Return (X, Y) of the center of cell containing provided text 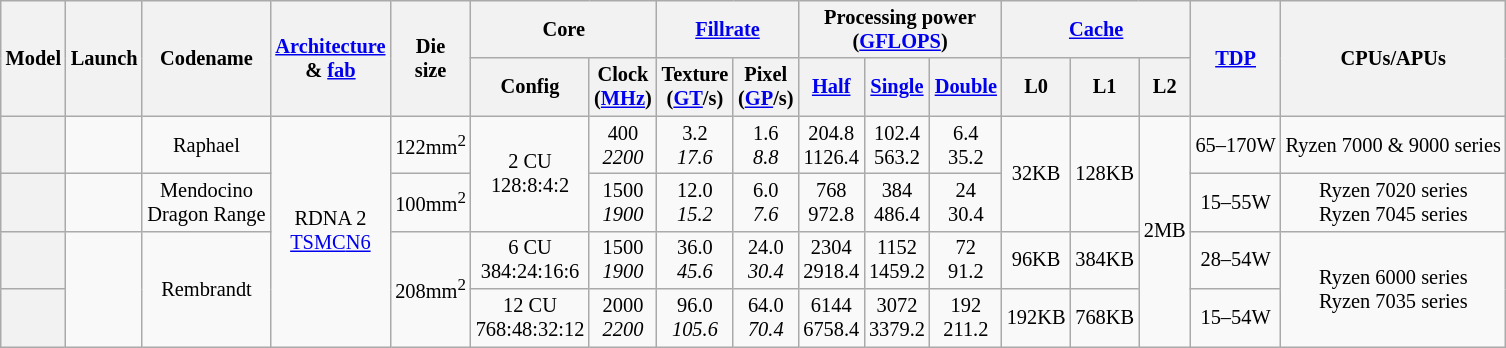
768KB (1104, 318)
Clock (MHz) (622, 87)
100mm2 (430, 202)
65–170W (1236, 145)
CPUs/APUs (1394, 58)
192KB (1036, 318)
768 972.8 (831, 202)
96KB (1036, 260)
12 CU 768:48:32:12 (530, 318)
Double (966, 87)
L0 (1036, 87)
204.8 1126.4 (831, 145)
Launch (104, 58)
1152 1459.2 (897, 260)
128KB (1104, 174)
6.4 35.2 (966, 145)
Single (897, 87)
32KB (1036, 174)
24.0 30.4 (766, 260)
6 CU 384:24:16:6 (530, 260)
Ryzen 7020 series Ryzen 7045 series (1394, 202)
64.0 70.4 (766, 318)
96.0 105.6 (695, 318)
1.6 8.8 (766, 145)
Ryzen 6000 series Ryzen 7035 series (1394, 288)
Architecture & fab (330, 58)
Processing power(GFLOPS) (900, 29)
Ryzen 7000 & 9000 series (1394, 145)
15–54W (1236, 318)
TDP (1236, 58)
24 30.4 (966, 202)
Pixel (GP/s) (766, 87)
384KB (1104, 260)
Cache (1096, 29)
6144 6758.4 (831, 318)
Core (564, 29)
2304 2918.4 (831, 260)
L1 (1104, 87)
6.0 7.6 (766, 202)
384 486.4 (897, 202)
Codename (206, 58)
400 2200 (622, 145)
Raphael (206, 145)
Half (831, 87)
102.4 563.2 (897, 145)
12.0 15.2 (695, 202)
Model (34, 58)
Rembrandt (206, 288)
L2 (1165, 87)
Mendocino Dragon Range (206, 202)
3072 3379.2 (897, 318)
208mm2 (430, 288)
2000 2200 (622, 318)
36.0 45.6 (695, 260)
Texture (GT/s) (695, 87)
192 211.2 (966, 318)
28–54W (1236, 260)
Config (530, 87)
122mm2 (430, 145)
15–55W (1236, 202)
Diesize (430, 58)
2 CU 128:8:4:2 (530, 174)
3.2 17.6 (695, 145)
RDNA 2 TSMCN6 (330, 232)
2MB (1165, 232)
72 91.2 (966, 260)
Fillrate (728, 29)
